Detect which cell encompasses the target text, then output its [X, Y] center coordinate. 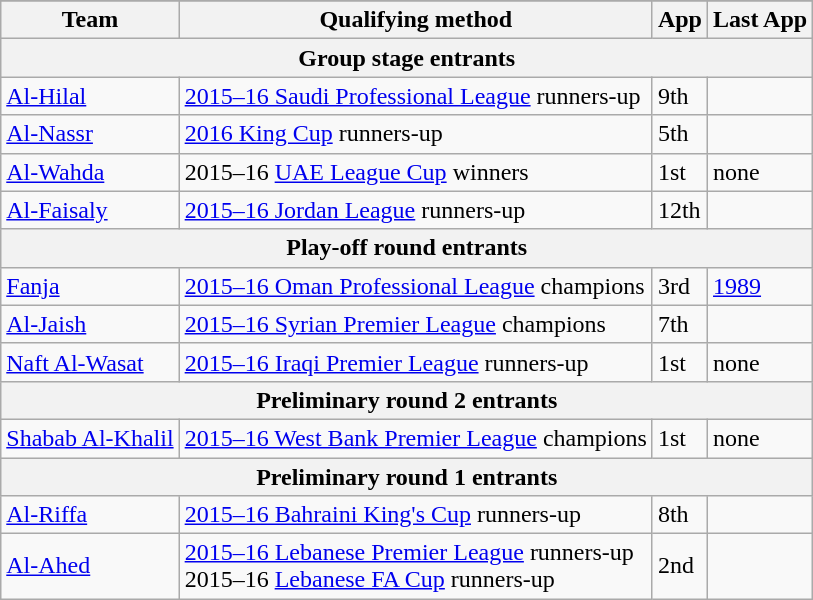
2015–16 Lebanese Premier League runners-up2015–16 Lebanese FA Cup runners-up [416, 566]
2015–16 Jordan League runners-up [416, 210]
2016 King Cup runners-up [416, 134]
2015–16 Bahraini King's Cup runners-up [416, 515]
Group stage entrants [407, 58]
Al-Wahda [90, 172]
Al-Ahed [90, 566]
9th [680, 96]
2nd [680, 566]
2015–16 Iraqi Premier League runners-up [416, 362]
3rd [680, 286]
Shabab Al-Khalil [90, 438]
2015–16 UAE League Cup winners [416, 172]
2015–16 Saudi Professional League runners-up [416, 96]
Naft Al-Wasat [90, 362]
Al-Faisaly [90, 210]
Preliminary round 2 entrants [407, 400]
Al-Hilal [90, 96]
Al-Jaish [90, 324]
12th [680, 210]
App [680, 20]
Preliminary round 1 entrants [407, 477]
Qualifying method [416, 20]
Al-Nassr [90, 134]
2015–16 West Bank Premier League champions [416, 438]
Play-off round entrants [407, 248]
Last App [760, 20]
Fanja [90, 286]
Al-Riffa [90, 515]
8th [680, 515]
7th [680, 324]
2015–16 Syrian Premier League champions [416, 324]
Team [90, 20]
1989 [760, 286]
5th [680, 134]
2015–16 Oman Professional League champions [416, 286]
